Return (X, Y) of the center of cell containing provided text 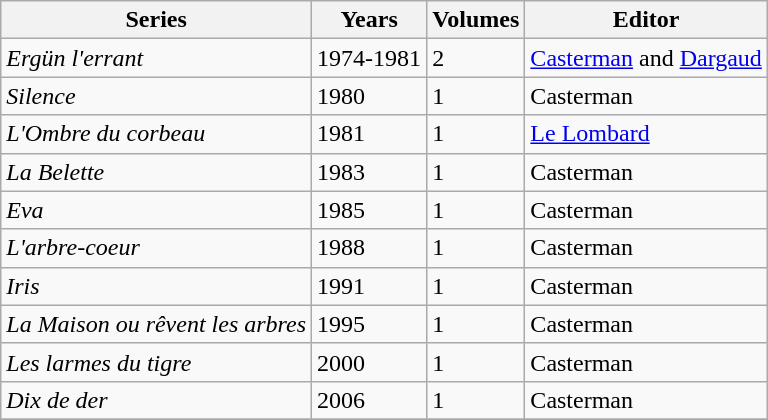
Les larmes du tigre (156, 362)
Casterman and Dargaud (646, 58)
Editor (646, 20)
1983 (370, 172)
1991 (370, 286)
Years (370, 20)
Volumes (476, 20)
Series (156, 20)
Le Lombard (646, 134)
1981 (370, 134)
1995 (370, 324)
2000 (370, 362)
La Belette (156, 172)
1988 (370, 248)
1980 (370, 96)
2 (476, 58)
Dix de der (156, 400)
Eva (156, 210)
L'arbre-coeur (156, 248)
Ergün l'errant (156, 58)
L'Ombre du corbeau (156, 134)
1985 (370, 210)
Silence (156, 96)
La Maison ou rêvent les arbres (156, 324)
Iris (156, 286)
2006 (370, 400)
1974-1981 (370, 58)
